Pinpoint the cell where the given text exists, returning its (x, y) midpoint coordinate. 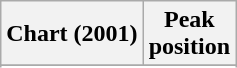
Chart (2001) (72, 34)
Peak position (189, 34)
